From the cell containing the given text, extract its center point as (X, Y) coordinate. 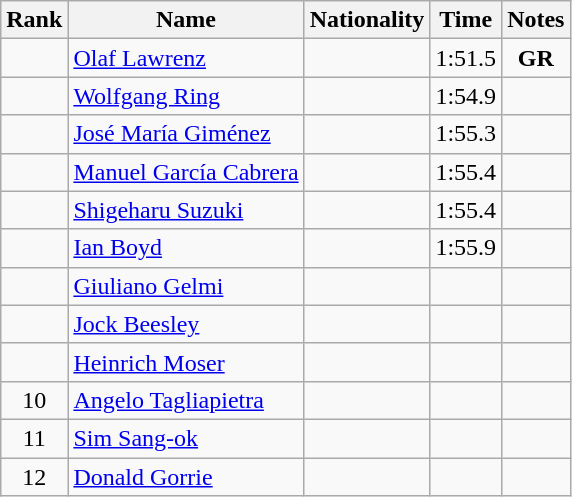
1:54.9 (466, 96)
Manuel García Cabrera (186, 172)
Wolfgang Ring (186, 96)
11 (34, 438)
José María Giménez (186, 134)
Heinrich Moser (186, 362)
1:55.3 (466, 134)
Giuliano Gelmi (186, 286)
Name (186, 20)
12 (34, 477)
Ian Boyd (186, 248)
Sim Sang-ok (186, 438)
Nationality (367, 20)
Jock Beesley (186, 324)
Rank (34, 20)
1:51.5 (466, 58)
Olaf Lawrenz (186, 58)
Time (466, 20)
10 (34, 400)
Shigeharu Suzuki (186, 210)
GR (536, 58)
1:55.9 (466, 248)
Notes (536, 20)
Donald Gorrie (186, 477)
Angelo Tagliapietra (186, 400)
